For the text-containing cell, return its midpoint in (x, y) coordinate format. 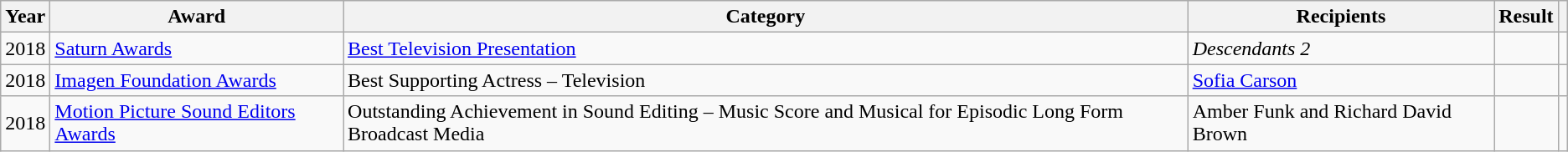
Motion Picture Sound Editors Awards (197, 124)
Outstanding Achievement in Sound Editing – Music Score and Musical for Episodic Long Form Broadcast Media (766, 124)
Year (25, 17)
Sofia Carson (1341, 80)
Recipients (1341, 17)
Imagen Foundation Awards (197, 80)
Award (197, 17)
Amber Funk and Richard David Brown (1341, 124)
Best Television Presentation (766, 48)
Best Supporting Actress – Television (766, 80)
Saturn Awards (197, 48)
Category (766, 17)
Result (1526, 17)
Descendants 2 (1341, 48)
